Detect which cell encompasses the target text, then output its (x, y) center coordinate. 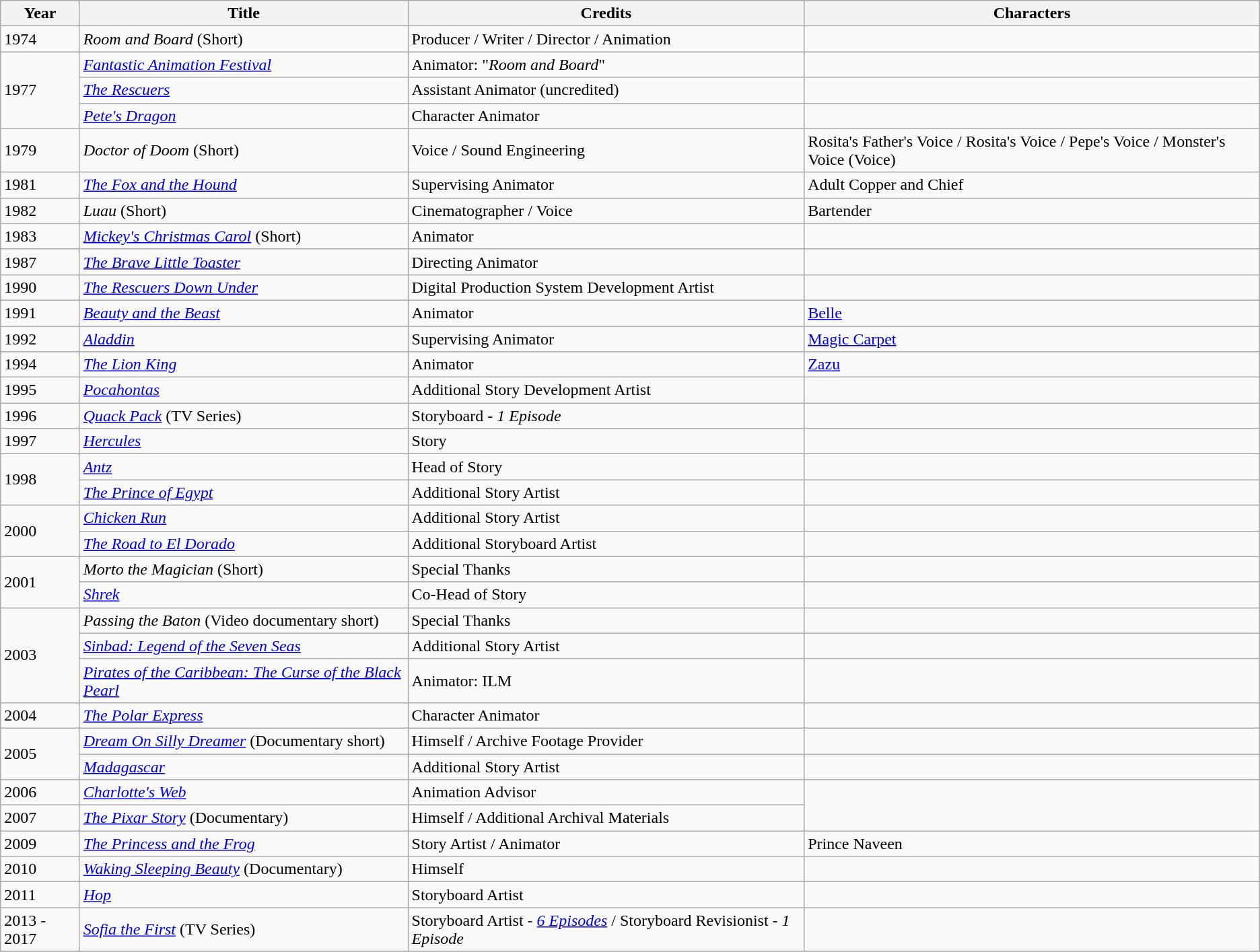
Characters (1032, 13)
Luau (Short) (244, 211)
Rosita's Father's Voice / Rosita's Voice / Pepe's Voice / Monster's Voice (Voice) (1032, 151)
The Road to El Dorado (244, 544)
1995 (40, 390)
1998 (40, 480)
Adult Copper and Chief (1032, 185)
2003 (40, 655)
Belle (1032, 313)
1974 (40, 39)
Doctor of Doom (Short) (244, 151)
1996 (40, 416)
Charlotte's Web (244, 793)
Co-Head of Story (606, 595)
Year (40, 13)
Pocahontas (244, 390)
Prince Naveen (1032, 844)
1990 (40, 287)
Room and Board (Short) (244, 39)
Hop (244, 895)
The Lion King (244, 365)
Beauty and the Beast (244, 313)
1994 (40, 365)
Hercules (244, 441)
Story Artist / Animator (606, 844)
Himself / Archive Footage Provider (606, 741)
Mickey's Christmas Carol (Short) (244, 236)
Sofia the First (TV Series) (244, 930)
The Rescuers (244, 90)
Head of Story (606, 467)
2001 (40, 582)
The Polar Express (244, 715)
Shrek (244, 595)
2000 (40, 531)
Magic Carpet (1032, 338)
2004 (40, 715)
The Pixar Story (Documentary) (244, 818)
Quack Pack (TV Series) (244, 416)
Himself / Additional Archival Materials (606, 818)
2009 (40, 844)
Cinematographer / Voice (606, 211)
1983 (40, 236)
Assistant Animator (uncredited) (606, 90)
Chicken Run (244, 518)
1979 (40, 151)
The Fox and the Hound (244, 185)
2005 (40, 754)
The Rescuers Down Under (244, 287)
1981 (40, 185)
2007 (40, 818)
Credits (606, 13)
1992 (40, 338)
Zazu (1032, 365)
Morto the Magician (Short) (244, 569)
Story (606, 441)
Fantastic Animation Festival (244, 65)
Passing the Baton (Video documentary short) (244, 620)
Pete's Dragon (244, 116)
Animator: ILM (606, 681)
2013 - 2017 (40, 930)
Bartender (1032, 211)
Storyboard Artist (606, 895)
1977 (40, 90)
Storyboard Artist - 6 Episodes / Storyboard Revisionist - 1 Episode (606, 930)
Aladdin (244, 338)
1987 (40, 262)
2010 (40, 869)
Sinbad: Legend of the Seven Seas (244, 646)
Madagascar (244, 766)
The Brave Little Toaster (244, 262)
Antz (244, 467)
Animator: "Room and Board" (606, 65)
Voice / Sound Engineering (606, 151)
Dream On Silly Dreamer (Documentary short) (244, 741)
1997 (40, 441)
Storyboard - 1 Episode (606, 416)
Waking Sleeping Beauty (Documentary) (244, 869)
The Princess and the Frog (244, 844)
Animation Advisor (606, 793)
1991 (40, 313)
Directing Animator (606, 262)
Title (244, 13)
Digital Production System Development Artist (606, 287)
2011 (40, 895)
1982 (40, 211)
Additional Story Development Artist (606, 390)
Producer / Writer / Director / Animation (606, 39)
Pirates of the Caribbean: The Curse of the Black Pearl (244, 681)
Himself (606, 869)
2006 (40, 793)
The Prince of Egypt (244, 492)
Additional Storyboard Artist (606, 544)
